For the text-containing cell, return its midpoint in (X, Y) coordinate format. 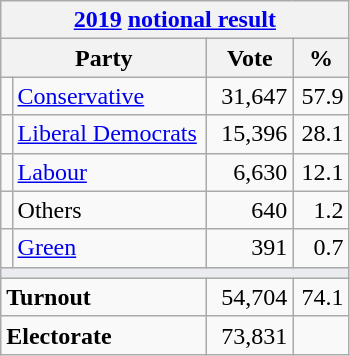
Liberal Democrats (110, 134)
54,704 (250, 297)
Turnout (104, 297)
Vote (250, 58)
Green (110, 248)
1.2 (321, 210)
73,831 (250, 335)
Labour (110, 172)
2019 notional result (175, 20)
Others (110, 210)
% (321, 58)
15,396 (250, 134)
Electorate (104, 335)
0.7 (321, 248)
12.1 (321, 172)
Party (104, 58)
74.1 (321, 297)
640 (250, 210)
57.9 (321, 96)
Conservative (110, 96)
28.1 (321, 134)
391 (250, 248)
31,647 (250, 96)
6,630 (250, 172)
